Output the (X, Y) coordinate of the center of the cell containing the given text.  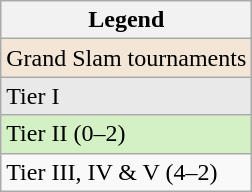
Tier II (0–2) (126, 134)
Tier III, IV & V (4–2) (126, 172)
Tier I (126, 96)
Legend (126, 20)
Grand Slam tournaments (126, 58)
